Identify which cell holds the provided text, then report its [X, Y] central coordinate. 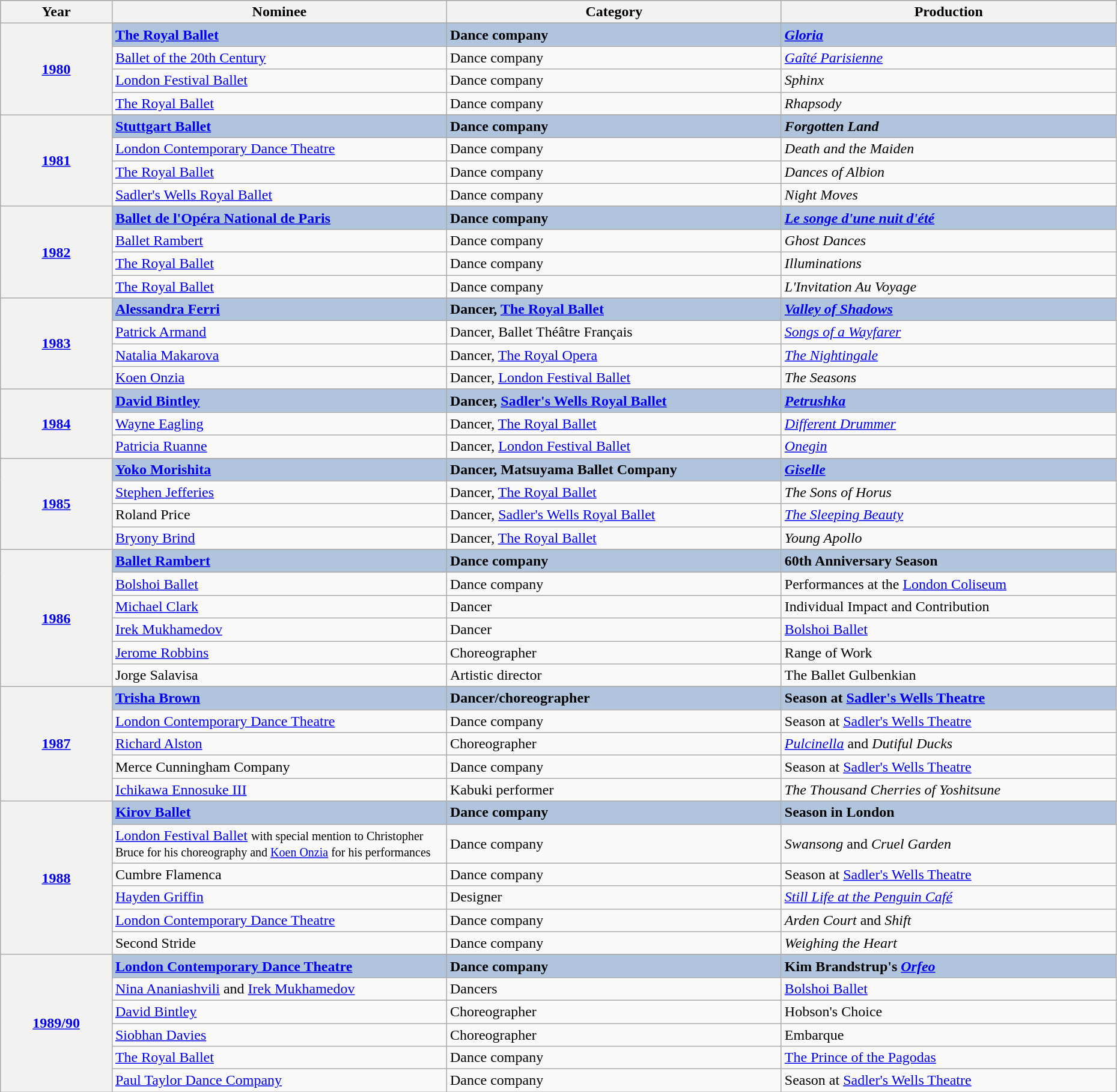
Category [614, 12]
Merce Cunningham Company [279, 767]
Artistic director [614, 676]
Irek Mukhamedov [279, 629]
1980 [56, 69]
Gaîté Parisienne [948, 58]
Night Moves [948, 195]
Kirov Ballet [279, 813]
Giselle [948, 469]
Arden Court and Shift [948, 920]
Sadler's Wells Royal Ballet [279, 195]
Bryony Brind [279, 538]
Year [56, 12]
Koen Onzia [279, 378]
Paul Taylor Dance Company [279, 1081]
Alessandra Ferri [279, 310]
Songs of a Wayfarer [948, 332]
Dancers [614, 989]
Cumbre Flamenca [279, 874]
Dancer, The Royal Opera [614, 355]
Kabuki performer [614, 790]
Wayne Eagling [279, 424]
Gloria [948, 35]
Young Apollo [948, 538]
Still Life at the Penguin Café [948, 897]
London Festival Ballet with special mention to Christopher Bruce for his choreography and Koen Onzia for his performances [279, 844]
Dancer/choreographer [614, 698]
Patrick Armand [279, 332]
The Ballet Gulbenkian [948, 676]
Onegin [948, 447]
Dancer, Matsuyama Ballet Company [614, 469]
Death and the Maiden [948, 149]
Jorge Salavisa [279, 676]
Rhapsody [948, 103]
Michael Clark [279, 606]
Forgotten Land [948, 126]
Second Stride [279, 943]
Individual Impact and Contribution [948, 606]
Natalia Makarova [279, 355]
L'Invitation Au Voyage [948, 287]
60th Anniversary Season [948, 561]
The Nightingale [948, 355]
Dancer, Ballet Théâtre Français [614, 332]
Sphinx [948, 81]
Stephen Jefferies [279, 492]
Different Drummer [948, 424]
Ballet of the 20th Century [279, 58]
Yoko Morishita [279, 469]
The Thousand Cherries of Yoshitsune [948, 790]
Swansong and Cruel Garden [948, 844]
Season in London [948, 813]
Patricia Ruanne [279, 447]
1983 [56, 344]
1985 [56, 504]
Pulcinella and Dutiful Ducks [948, 744]
Hayden Griffin [279, 897]
Production [948, 12]
Designer [614, 897]
Nominee [279, 12]
Performances at the London Coliseum [948, 584]
The Prince of the Pagodas [948, 1058]
Range of Work [948, 652]
Ichikawa Ennosuke III [279, 790]
1987 [56, 744]
1986 [56, 618]
1982 [56, 252]
Roland Price [279, 515]
Petrushka [948, 401]
1988 [56, 877]
The Seasons [948, 378]
London Festival Ballet [279, 81]
Valley of Shadows [948, 310]
Trisha Brown [279, 698]
Embarque [948, 1034]
1989/90 [56, 1023]
Nina Ananiashvili and Irek Mukhamedov [279, 989]
Hobson's Choice [948, 1011]
Le songe d'une nuit d'été [948, 218]
Illuminations [948, 263]
Weighing the Heart [948, 943]
Dances of Albion [948, 172]
The Sleeping Beauty [948, 515]
Ballet de l'Opéra National de Paris [279, 218]
Ghost Dances [948, 240]
Kim Brandstrup's Orfeo [948, 966]
Jerome Robbins [279, 652]
1984 [56, 424]
Richard Alston [279, 744]
The Sons of Horus [948, 492]
Siobhan Davies [279, 1034]
1981 [56, 160]
Stuttgart Ballet [279, 126]
